Search for the cell housing the specified text and yield its [X, Y] center coordinate. 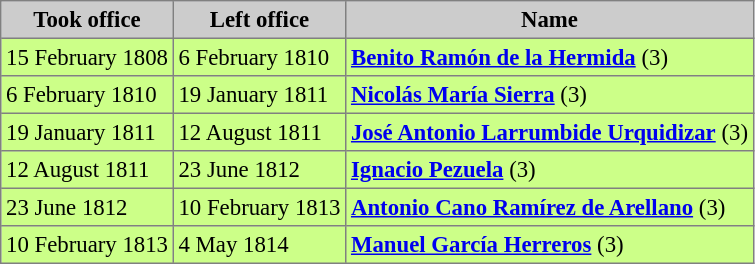
Left office [259, 20]
Name [550, 20]
Nicolás María Sierra (3) [550, 95]
15 February 1808 [87, 57]
Antonio Cano Ramírez de Arellano (3) [550, 207]
Benito Ramón de la Hermida (3) [550, 57]
José Antonio Larrumbide Urquidizar (3) [550, 132]
Took office [87, 20]
4 May 1814 [259, 245]
Manuel García Herreros (3) [550, 245]
Ignacio Pezuela (3) [550, 170]
